For the text-containing cell, return its midpoint in [x, y] coordinate format. 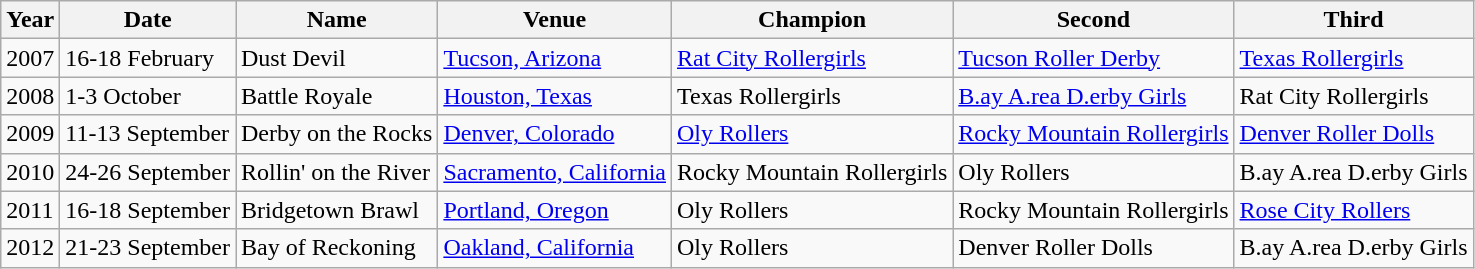
Name [337, 20]
Sacramento, California [555, 172]
16-18 February [148, 58]
1-3 October [148, 96]
16-18 September [148, 210]
11-13 September [148, 134]
Third [1354, 20]
Year [30, 20]
Bridgetown Brawl [337, 210]
2007 [30, 58]
Denver, Colorado [555, 134]
Rose City Rollers [1354, 210]
Battle Royale [337, 96]
Tucson, Arizona [555, 58]
Rollin' on the River [337, 172]
21-23 September [148, 248]
Tucson Roller Derby [1094, 58]
2009 [30, 134]
Date [148, 20]
2010 [30, 172]
Second [1094, 20]
2008 [30, 96]
Venue [555, 20]
Derby on the Rocks [337, 134]
Houston, Texas [555, 96]
2011 [30, 210]
Portland, Oregon [555, 210]
Oakland, California [555, 248]
2012 [30, 248]
Champion [812, 20]
Dust Devil [337, 58]
Bay of Reckoning [337, 248]
24-26 September [148, 172]
